Pinpoint the cell where the given text exists, returning its (x, y) midpoint coordinate. 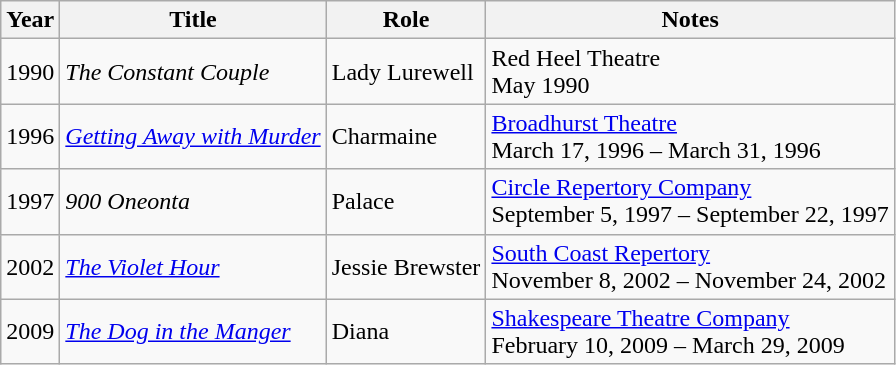
Title (193, 20)
The Violet Hour (193, 266)
2009 (30, 332)
Red Heel TheatreMay 1990 (690, 72)
1997 (30, 202)
900 Oneonta (193, 202)
Notes (690, 20)
1996 (30, 136)
The Constant Couple (193, 72)
The Dog in the Manger (193, 332)
Broadhurst TheatreMarch 17, 1996 – March 31, 1996 (690, 136)
2002 (30, 266)
Circle Repertory CompanySeptember 5, 1997 – September 22, 1997 (690, 202)
Charmaine (406, 136)
Year (30, 20)
Shakespeare Theatre CompanyFebruary 10, 2009 – March 29, 2009 (690, 332)
Getting Away with Murder (193, 136)
Role (406, 20)
1990 (30, 72)
Lady Lurewell (406, 72)
Diana (406, 332)
Palace (406, 202)
Jessie Brewster (406, 266)
South Coast RepertoryNovember 8, 2002 – November 24, 2002 (690, 266)
